Find where the given text appears and provide that cell's center as [x, y] coordinate. 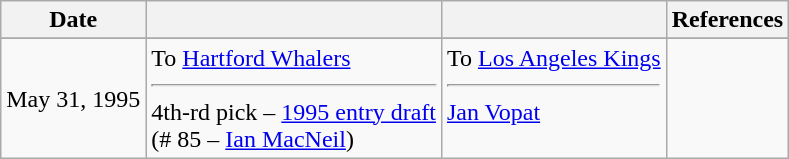
Date [74, 20]
To Hartford Whalers4th-rd pick – 1995 entry draft(# 85 – Ian MacNeil) [294, 98]
To Los Angeles KingsJan Vopat [554, 98]
May 31, 1995 [74, 98]
References [728, 20]
